For the text-containing cell, return its midpoint in [x, y] coordinate format. 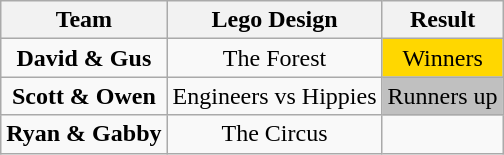
Result [442, 20]
Runners up [442, 96]
Scott & Owen [84, 96]
David & Gus [84, 58]
The Circus [274, 134]
Ryan & Gabby [84, 134]
Engineers vs Hippies [274, 96]
Lego Design [274, 20]
Winners [442, 58]
The Forest [274, 58]
Team [84, 20]
